Extract the [x, y] coordinate from the center of the cell holding the provided text.  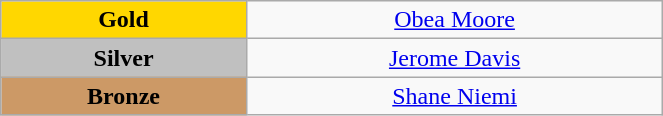
Shane Niemi [454, 96]
Obea Moore [454, 20]
Gold [124, 20]
Bronze [124, 96]
Jerome Davis [454, 58]
Silver [124, 58]
